Search for the cell housing the specified text and yield its (x, y) center coordinate. 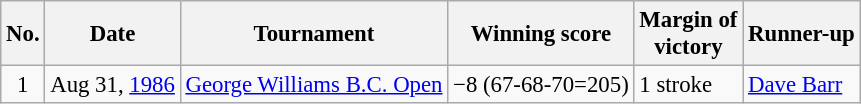
Dave Barr (802, 85)
Margin ofvictory (688, 34)
George Williams B.C. Open (314, 85)
Tournament (314, 34)
−8 (67-68-70=205) (541, 85)
1 (23, 85)
Date (112, 34)
Runner-up (802, 34)
No. (23, 34)
Aug 31, 1986 (112, 85)
Winning score (541, 34)
1 stroke (688, 85)
